Locate the cell with the specified text and output its (x, y) center coordinate. 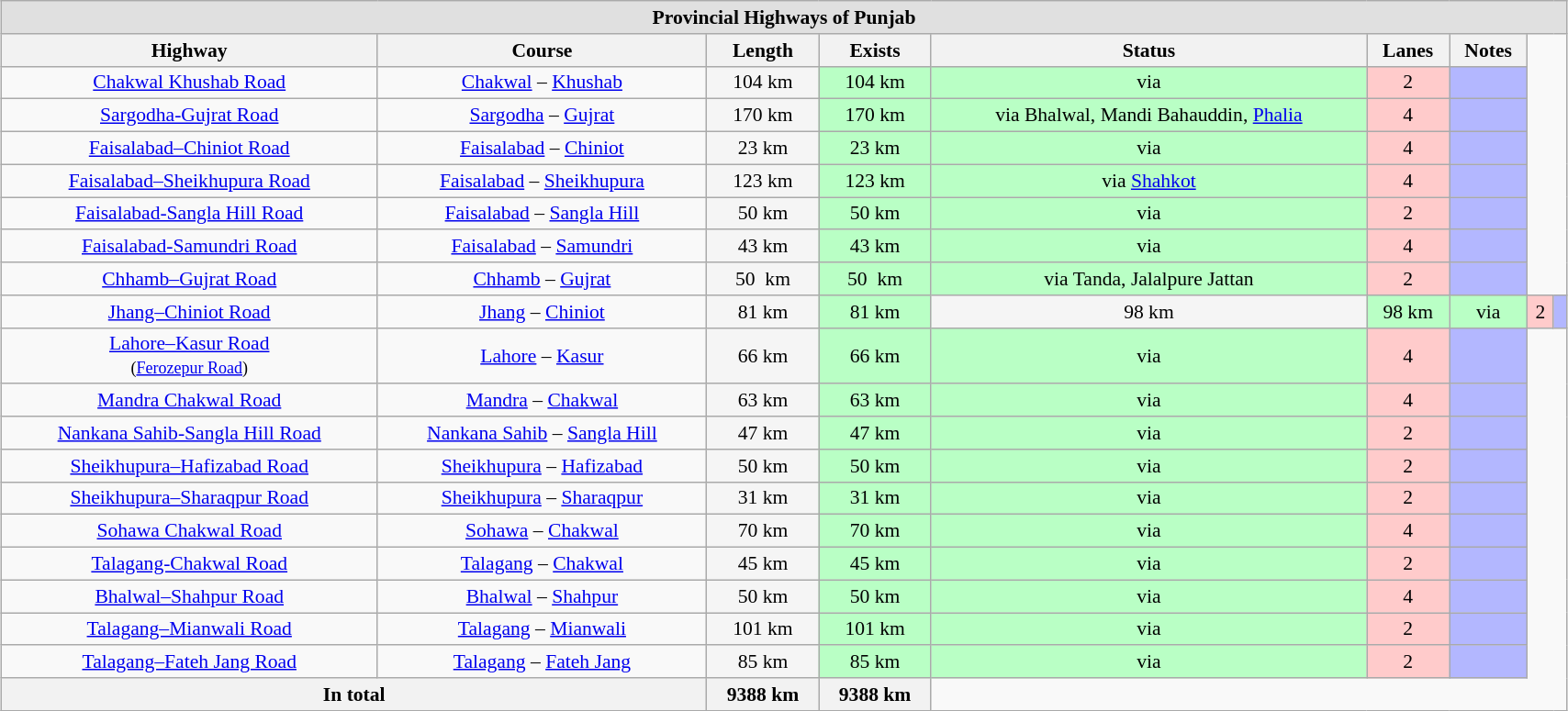
Notes (1489, 50)
Faisalabad–Sheikhupura Road (189, 181)
Exists (875, 50)
Bhalwal–Shahpur Road (189, 596)
Faisalabad – Chiniot (542, 148)
Faisalabad – Sheikhupura (542, 181)
Mandra – Chakwal (542, 400)
Lahore – Kasur (542, 356)
Sheikhupura–Hafizabad Road (189, 465)
Talagang – Chakwal (542, 563)
Talagang–Fateh Jang Road (189, 661)
Lahore–Kasur Road(Ferozepur Road) (189, 356)
Sargodha – Gujrat (542, 116)
Sheikhupura – Hafizabad (542, 465)
Faisalabad – Sangla Hill (542, 213)
Nankana Sahib – Sangla Hill (542, 433)
Sohawa Chakwal Road (189, 531)
Talagang–Mianwali Road (189, 629)
Chhamb – Gujrat (542, 279)
Sheikhupura–Sharaqpur Road (189, 498)
Nankana Sahib-Sangla Hill Road (189, 433)
Talagang-Chakwal Road (189, 563)
Status (1149, 50)
Lanes (1408, 50)
Talagang – Mianwali (542, 629)
Provincial Highways of Punjab (784, 17)
Sargodha-Gujrat Road (189, 116)
Chhamb–Gujrat Road (189, 279)
Faisalabad–Chiniot Road (189, 148)
via Shahkot (1149, 181)
Talagang – Fateh Jang (542, 661)
Faisalabad – Samundri (542, 246)
Bhalwal – Shahpur (542, 596)
Jhang – Chiniot (542, 311)
Sohawa – Chakwal (542, 531)
Mandra Chakwal Road (189, 400)
Faisalabad-Samundri Road (189, 246)
Highway (189, 50)
Chakwal – Khushab (542, 83)
In total (354, 694)
Length (763, 50)
Chakwal Khushab Road (189, 83)
Faisalabad-Sangla Hill Road (189, 213)
via Bhalwal, Mandi Bahauddin, Phalia (1149, 116)
Sheikhupura – Sharaqpur (542, 498)
Jhang–Chiniot Road (189, 311)
via Tanda, Jalalpure Jattan (1149, 279)
Course (542, 50)
